Capture the cell that displays the provided text and extract its [X, Y] central coordinate. 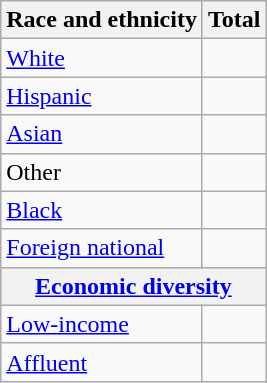
Affluent [102, 362]
Low-income [102, 324]
Asian [102, 134]
Race and ethnicity [102, 20]
Total [234, 20]
Foreign national [102, 248]
Black [102, 210]
Other [102, 172]
Economic diversity [134, 286]
White [102, 58]
Hispanic [102, 96]
